Locate the cell with the specified text and output its [x, y] center coordinate. 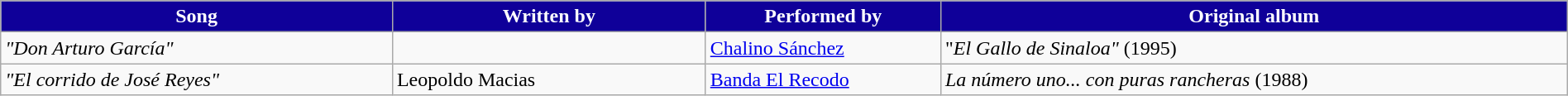
"El Gallo de Sinaloa" (1995) [1254, 48]
Leopoldo Macias [549, 79]
La número uno... con puras rancheras (1988) [1254, 79]
Banda El Recodo [823, 79]
Performed by [823, 17]
Song [197, 17]
Chalino Sánchez [823, 48]
Written by [549, 17]
"Don Arturo García" [197, 48]
Original album [1254, 17]
"El corrido de José Reyes" [197, 79]
